Detect which cell encompasses the target text, then output its (x, y) center coordinate. 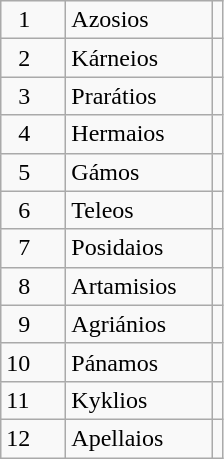
6 (34, 210)
Kárneios (139, 58)
Pánamos (139, 362)
8 (34, 286)
11 (34, 400)
3 (34, 96)
Prarátios (139, 96)
Apellaios (139, 438)
Artamisios (139, 286)
Hermaios (139, 134)
7 (34, 248)
Gámos (139, 172)
Teleos (139, 210)
12 (34, 438)
10 (34, 362)
Posidaios (139, 248)
5 (34, 172)
2 (34, 58)
9 (34, 324)
Azosios (139, 20)
4 (34, 134)
1 (34, 20)
Kyklios (139, 400)
Agriánios (139, 324)
